Capture the cell that displays the provided text and extract its (x, y) central coordinate. 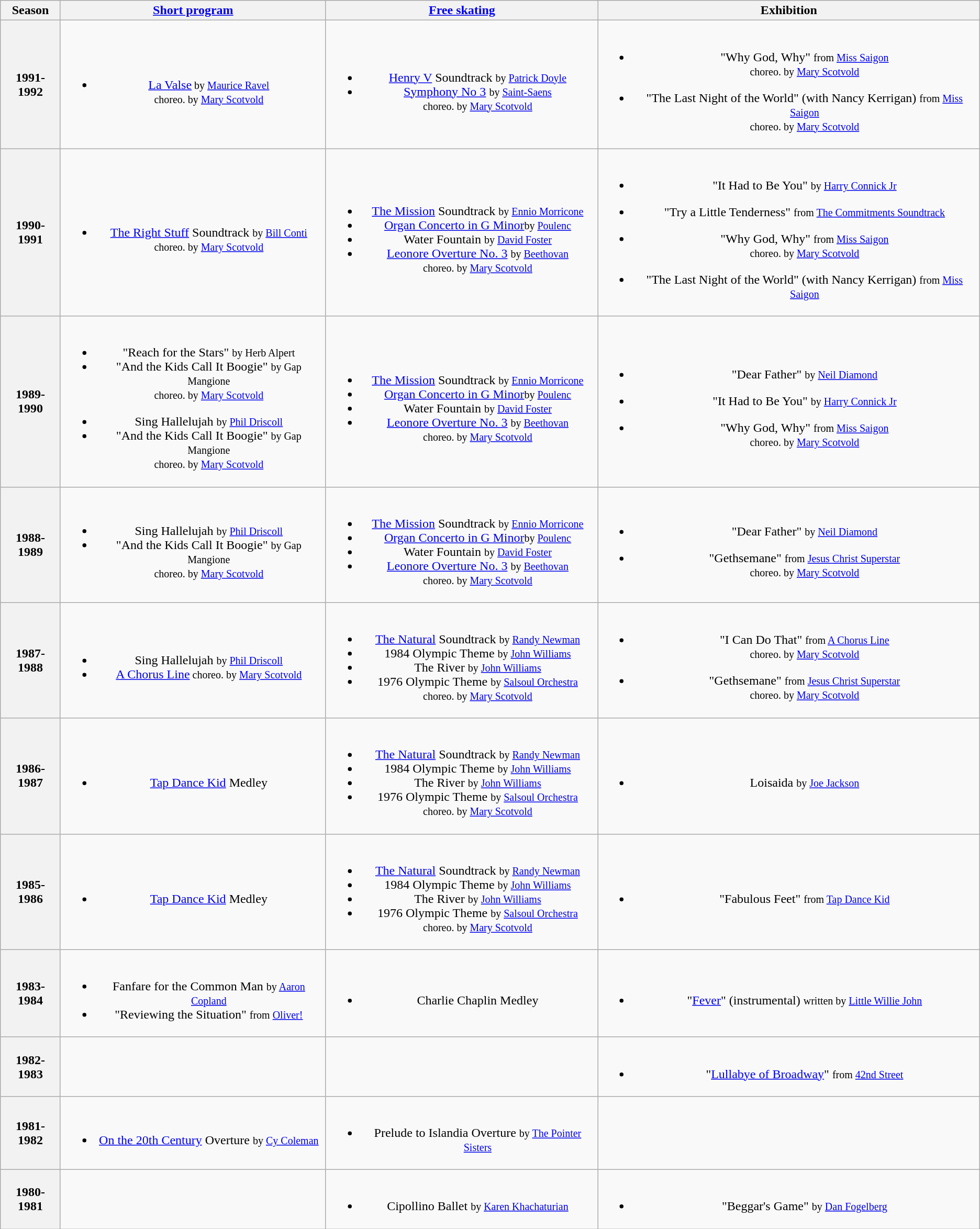
The Right Stuff Soundtrack by Bill Conti choreo. by Mary Scotvold (193, 232)
1987-1988 (30, 661)
1985-1986 (30, 892)
1980-1981 (30, 1199)
Sing Hallelujah by Phil Driscoll"And the Kids Call It Boogie" by Gap Mangione choreo. by Mary Scotvold (193, 544)
1990-1991 (30, 232)
Henry V Soundtrack by Patrick DoyleSymphony No 3 by Saint-Saens choreo. by Mary Scotvold (462, 85)
"Fever" (instrumental) written by Little Willie John (789, 993)
1989-1990 (30, 401)
"Dear Father" by Neil Diamond"It Had to Be You" by Harry Connick Jr"Why God, Why" from Miss Saigon choreo. by Mary Scotvold (789, 401)
"Lullabye of Broadway" from 42nd Street (789, 1067)
Exhibition (789, 10)
1983-1984 (30, 993)
"Fabulous Feet" from Tap Dance Kid (789, 892)
"I Can Do That" from A Chorus Line choreo. by Mary Scotvold"Gethsemane" from Jesus Christ Superstar choreo. by Mary Scotvold (789, 661)
Charlie Chaplin Medley (462, 993)
Season (30, 10)
1988-1989 (30, 544)
Cipollino Ballet by Karen Khachaturian (462, 1199)
La Valse by Maurice Ravel choreo. by Mary Scotvold (193, 85)
Fanfare for the Common Man by Aaron Copland"Reviewing the Situation" from Oliver! (193, 993)
1991-1992 (30, 85)
1982-1983 (30, 1067)
Sing Hallelujah by Phil DriscollA Chorus Line choreo. by Mary Scotvold (193, 661)
Prelude to Islandia Overture by The Pointer Sisters (462, 1133)
Free skating (462, 10)
Loisaida by Joe Jackson (789, 776)
On the 20th Century Overture by Cy Coleman (193, 1133)
1981-1982 (30, 1133)
"Why God, Why" from Miss Saigon choreo. by Mary Scotvold"The Last Night of the World" (with Nancy Kerrigan) from Miss Saigon choreo. by Mary Scotvold (789, 85)
"Beggar's Game" by Dan Fogelberg (789, 1199)
"Dear Father" by Neil Diamond"Gethsemane" from Jesus Christ Superstar choreo. by Mary Scotvold (789, 544)
1986-1987 (30, 776)
Short program (193, 10)
